From the cell containing the given text, extract its center point as [x, y] coordinate. 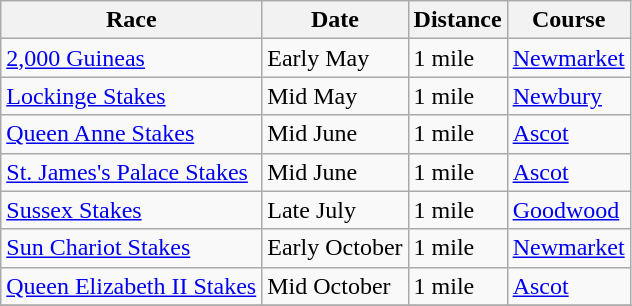
Early October [335, 248]
Date [335, 20]
Early May [335, 58]
Late July [335, 210]
Sussex Stakes [132, 210]
Course [568, 20]
Mid October [335, 286]
Goodwood [568, 210]
St. James's Palace Stakes [132, 172]
Mid May [335, 96]
Sun Chariot Stakes [132, 248]
Newbury [568, 96]
Lockinge Stakes [132, 96]
2,000 Guineas [132, 58]
Distance [458, 20]
Queen Elizabeth II Stakes [132, 286]
Queen Anne Stakes [132, 134]
Race [132, 20]
